Search for the cell housing the specified text and yield its [X, Y] center coordinate. 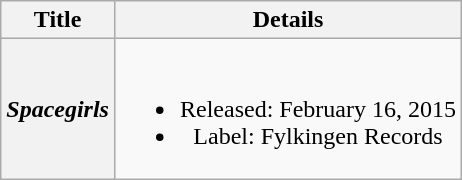
Title [58, 20]
Released: February 16, 2015Label: Fylkingen Records [288, 109]
Details [288, 20]
Spacegirls [58, 109]
